Provide the [X, Y] coordinate of the cell's center where the given text is located.  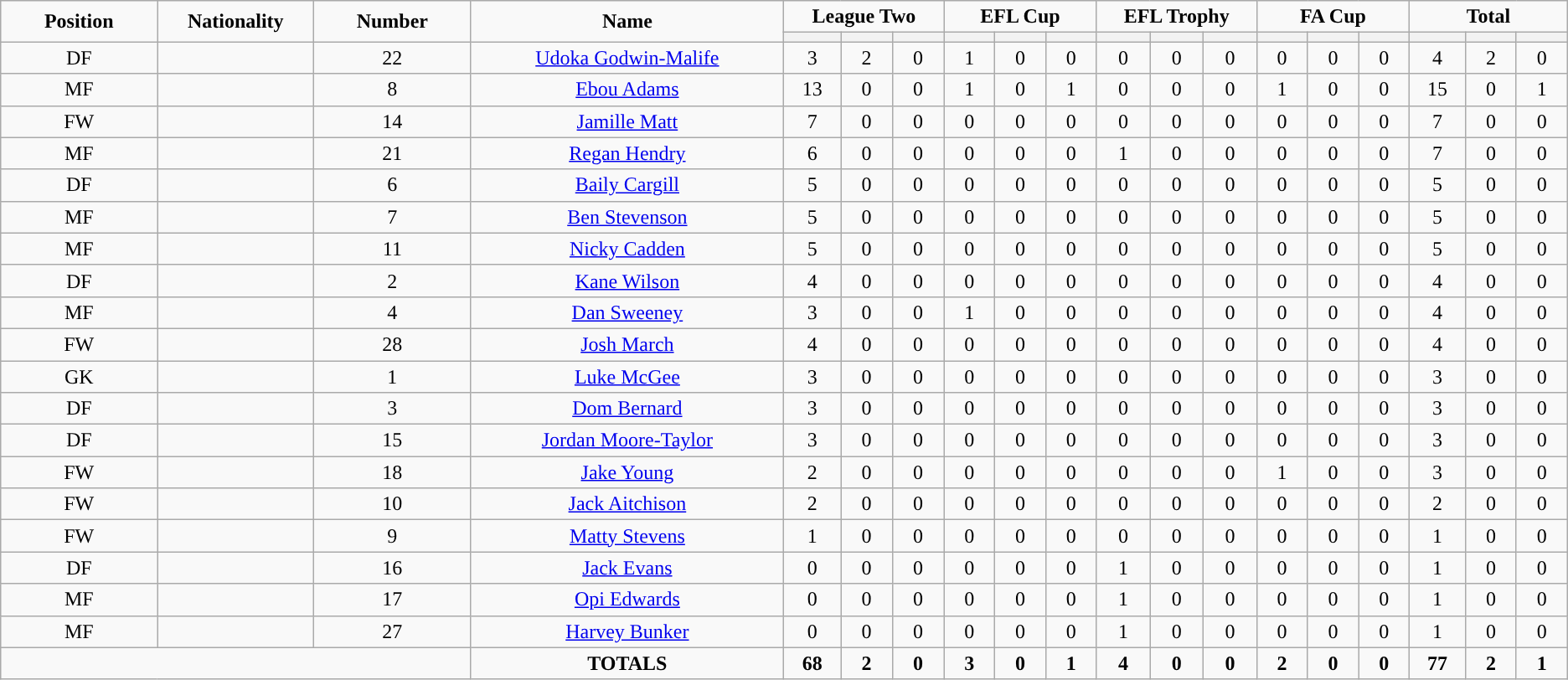
18 [392, 472]
Baily Cargill [627, 185]
Josh March [627, 344]
GK [79, 376]
EFL Cup [1020, 17]
Harvey Bunker [627, 631]
Kane Wilson [627, 281]
Udoka Godwin-Malife [627, 58]
Number [392, 22]
Name [627, 22]
Total [1489, 17]
Dan Sweeney [627, 312]
Regan Hendry [627, 153]
21 [392, 153]
TOTALS [627, 663]
Matty Stevens [627, 536]
8 [392, 90]
13 [812, 90]
EFL Trophy [1176, 17]
Nicky Cadden [627, 249]
Position [79, 22]
11 [392, 249]
10 [392, 504]
27 [392, 631]
Jack Aitchison [627, 504]
League Two [864, 17]
9 [392, 536]
Opi Edwards [627, 600]
16 [392, 568]
28 [392, 344]
Luke McGee [627, 376]
17 [392, 600]
Jordan Moore-Taylor [627, 440]
FA Cup [1333, 17]
Nationality [236, 22]
Jake Young [627, 472]
Jamille Matt [627, 121]
22 [392, 58]
77 [1437, 663]
14 [392, 121]
Ben Stevenson [627, 217]
68 [812, 663]
Ebou Adams [627, 90]
Dom Bernard [627, 409]
Jack Evans [627, 568]
